Extract the (X, Y) coordinate from the center of the cell holding the provided text.  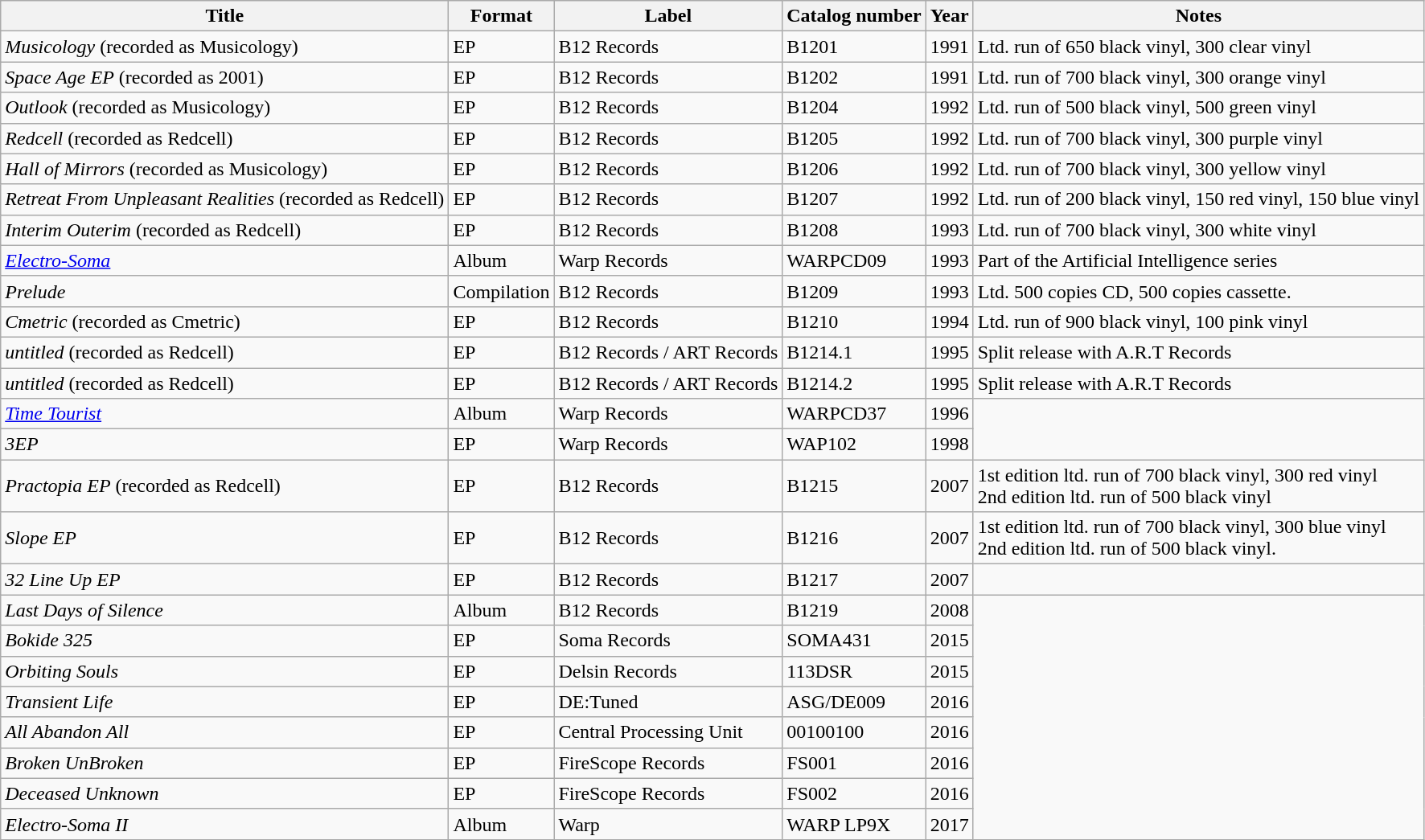
All Abandon All (225, 732)
Ltd. run of 200 black vinyl, 150 red vinyl, 150 blue vinyl (1198, 199)
B1208 (854, 230)
Format (502, 16)
3EP (225, 445)
Delsin Records (668, 671)
Space Age EP (recorded as 2001) (225, 77)
Prelude (225, 291)
Redcell (recorded as Redcell) (225, 138)
Electro-Soma II (225, 824)
DE:Tuned (668, 702)
Ltd. run of 500 black vinyl, 500 green vinyl (1198, 108)
SOMA431 (854, 641)
Interim Outerim (recorded as Redcell) (225, 230)
FS001 (854, 763)
WARPCD37 (854, 414)
1st edition ltd. run of 700 black vinyl, 300 red vinyl2nd edition ltd. run of 500 black vinyl (1198, 486)
1st edition ltd. run of 700 black vinyl, 300 blue vinyl2nd edition ltd. run of 500 black vinyl. (1198, 539)
Year (949, 16)
Ltd. run of 700 black vinyl, 300 yellow vinyl (1198, 169)
Broken UnBroken (225, 763)
B1206 (854, 169)
2017 (949, 824)
Title (225, 16)
1994 (949, 322)
2008 (949, 610)
Orbiting Souls (225, 671)
Ltd. run of 700 black vinyl, 300 purple vinyl (1198, 138)
32 Line Up EP (225, 580)
Central Processing Unit (668, 732)
B1207 (854, 199)
Time Tourist (225, 414)
Label (668, 16)
B1202 (854, 77)
B1210 (854, 322)
1998 (949, 445)
Outlook (recorded as Musicology) (225, 108)
113DSR (854, 671)
Deceased Unknown (225, 793)
Ltd. run of 700 black vinyl, 300 white vinyl (1198, 230)
Musicology (recorded as Musicology) (225, 47)
B1201 (854, 47)
Notes (1198, 16)
Retreat From Unpleasant Realities (recorded as Redcell) (225, 199)
Practopia EP (recorded as Redcell) (225, 486)
Hall of Mirrors (recorded as Musicology) (225, 169)
Ltd. run of 700 black vinyl, 300 orange vinyl (1198, 77)
Warp (668, 824)
00100100 (854, 732)
WAP102 (854, 445)
B1214.2 (854, 383)
FS002 (854, 793)
Part of the Artificial Intelligence series (1198, 260)
1996 (949, 414)
B1216 (854, 539)
B1215 (854, 486)
ASG/DE009 (854, 702)
Ltd. run of 900 black vinyl, 100 pink vinyl (1198, 322)
B1219 (854, 610)
Last Days of Silence (225, 610)
B1204 (854, 108)
Compilation (502, 291)
B1205 (854, 138)
WARP LP9X (854, 824)
B1214.1 (854, 352)
WARPCD09 (854, 260)
Cmetric (recorded as Cmetric) (225, 322)
Bokide 325 (225, 641)
Catalog number (854, 16)
Ltd. run of 650 black vinyl, 300 clear vinyl (1198, 47)
Electro-Soma (225, 260)
Soma Records (668, 641)
Transient Life (225, 702)
B1209 (854, 291)
Slope EP (225, 539)
B1217 (854, 580)
Ltd. 500 copies CD, 500 copies cassette. (1198, 291)
